Pinpoint the cell where the given text exists, returning its [x, y] midpoint coordinate. 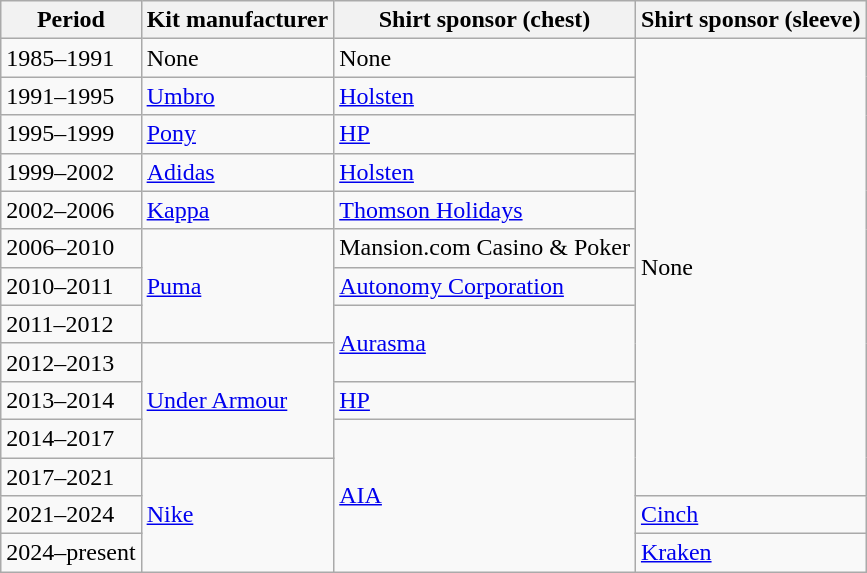
1995–1999 [71, 134]
2013–2014 [71, 400]
Kraken [750, 553]
Pony [238, 134]
Adidas [238, 172]
Period [71, 20]
Puma [238, 286]
1991–1995 [71, 96]
2002–2006 [71, 210]
Shirt sponsor (sleeve) [750, 20]
2017–2021 [71, 477]
1999–2002 [71, 172]
2010–2011 [71, 286]
2012–2013 [71, 362]
Thomson Holidays [485, 210]
2021–2024 [71, 515]
1985–1991 [71, 58]
2006–2010 [71, 248]
Kit manufacturer [238, 20]
Aurasma [485, 343]
Mansion.com Casino & Poker [485, 248]
Autonomy Corporation [485, 286]
Nike [238, 515]
Kappa [238, 210]
Shirt sponsor (chest) [485, 20]
2011–2012 [71, 324]
Cinch [750, 515]
Under Armour [238, 400]
2014–2017 [71, 438]
AIA [485, 495]
Umbro [238, 96]
2024–present [71, 553]
